Scan for the cell matching the given text and deliver its [x, y] coordinate at center. 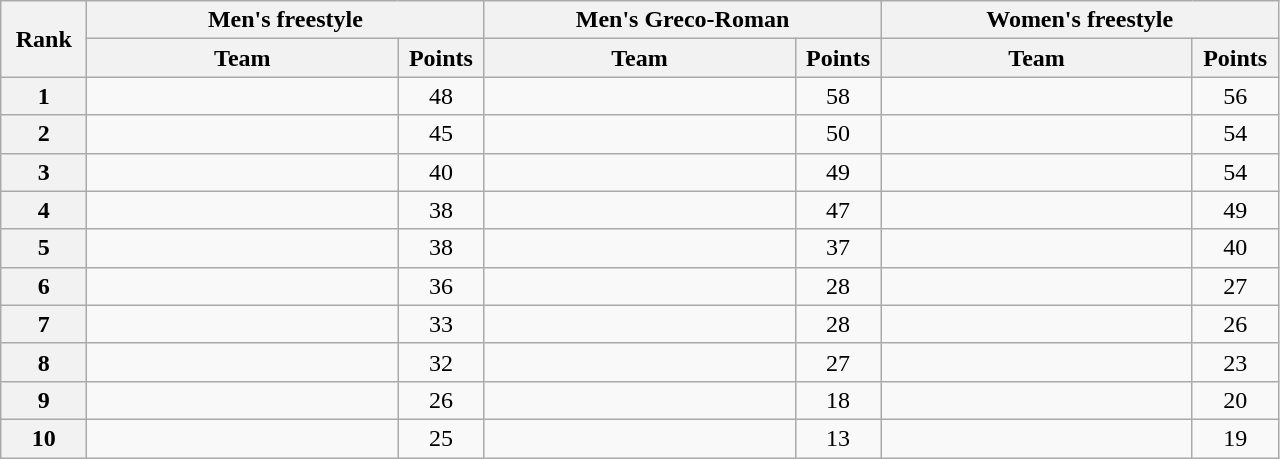
1 [44, 96]
8 [44, 362]
Rank [44, 39]
4 [44, 210]
50 [838, 134]
47 [838, 210]
58 [838, 96]
32 [441, 362]
Men's Greco-Roman [682, 20]
48 [441, 96]
7 [44, 324]
45 [441, 134]
3 [44, 172]
20 [1235, 400]
6 [44, 286]
Men's freestyle [286, 20]
5 [44, 248]
25 [441, 438]
23 [1235, 362]
Women's freestyle [1080, 20]
13 [838, 438]
33 [441, 324]
36 [441, 286]
10 [44, 438]
37 [838, 248]
56 [1235, 96]
2 [44, 134]
18 [838, 400]
9 [44, 400]
19 [1235, 438]
